Return the (X, Y) coordinate for the center point of the cell that contains the specified text.  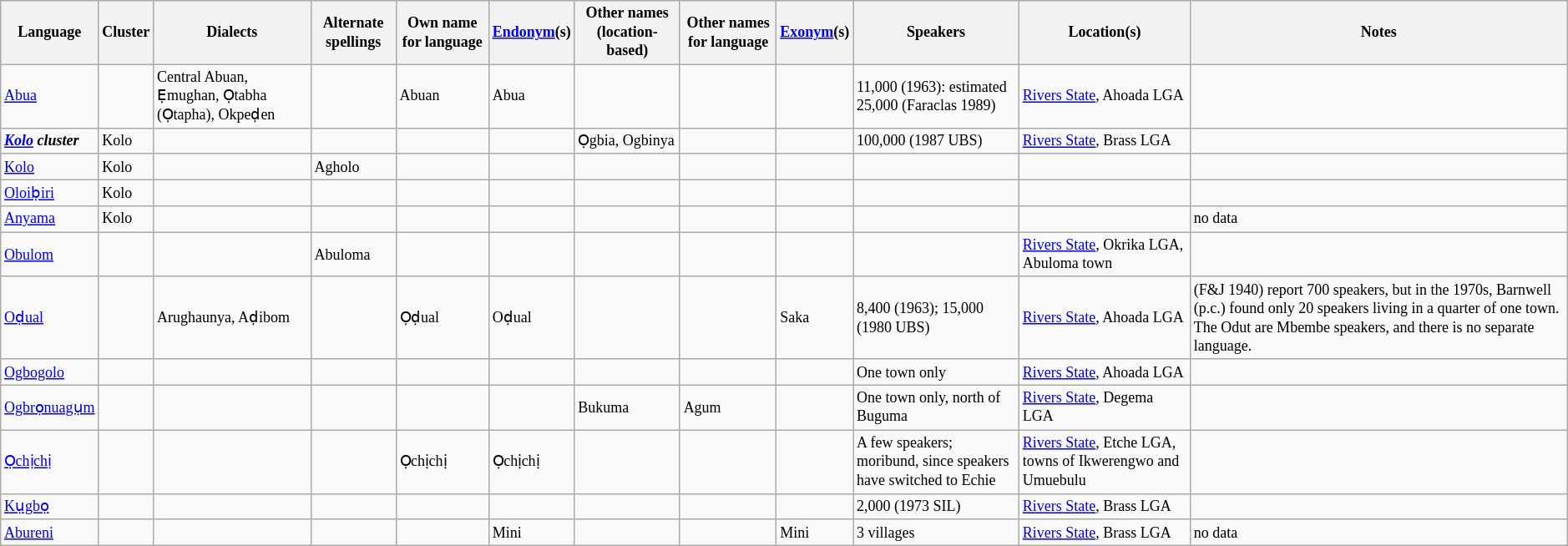
Other names (location-based) (627, 33)
Cluster (126, 33)
Other names for language (728, 33)
100,000 (1987 UBS) (937, 140)
A few speakers; moribund, since speakers have switched to Echie (937, 462)
Ogbogolo (50, 372)
Kolo cluster (50, 140)
Alternate spellings (353, 33)
Dialects (232, 33)
Exonym(s) (815, 33)
Abureni (50, 533)
Own name for language (443, 33)
Anyama (50, 219)
Ọgbia, Ogbinya (627, 140)
Bukuma (627, 407)
11,000 (1963): estimated 25,000 (Faraclas 1989) (937, 96)
3 villages (937, 533)
Abuloma (353, 255)
Agum (728, 407)
Arughaunya, Aḍibom (232, 317)
8,400 (1963); 15,000 (1980 UBS) (937, 317)
Abuan (443, 96)
Rivers State, Etche LGA, towns of Ikwerengwo and Umuebulu (1104, 462)
Notes (1378, 33)
One town only (937, 372)
Kụgbọ (50, 506)
Rivers State, Degema LGA (1104, 407)
Agholo (353, 167)
Obulom (50, 255)
Ogbrọnuagụm (50, 407)
One town only, north of Buguma (937, 407)
Ọḍual (443, 317)
Central Abuan, Ẹmughan, Ọtabha (Ọtapha), Okpeḍen (232, 96)
Saka (815, 317)
Endonym(s) (531, 33)
Oloiḅiri (50, 192)
Location(s) (1104, 33)
Language (50, 33)
Rivers State, Okrika LGA, Abuloma town (1104, 255)
2,000 (1973 SIL) (937, 506)
Speakers (937, 33)
